From the cell containing the given text, extract its center point as [X, Y] coordinate. 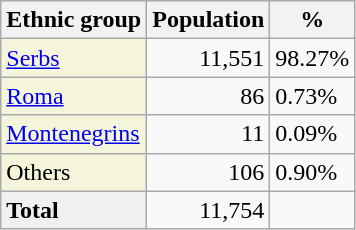
98.27% [312, 58]
0.09% [312, 134]
Others [74, 172]
Ethnic group [74, 20]
0.90% [312, 172]
0.73% [312, 96]
106 [208, 172]
Total [74, 210]
Serbs [74, 58]
Montenegrins [74, 134]
% [312, 20]
11,551 [208, 58]
86 [208, 96]
11,754 [208, 210]
11 [208, 134]
Population [208, 20]
Roma [74, 96]
